Scan for the cell matching the given text and deliver its (x, y) coordinate at center. 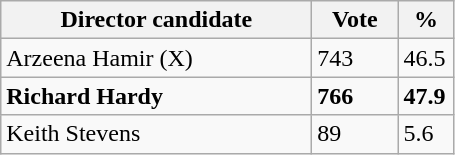
Richard Hardy (156, 96)
Arzeena Hamir (X) (156, 58)
5.6 (426, 134)
46.5 (426, 58)
Keith Stevens (156, 134)
743 (355, 58)
47.9 (426, 96)
89 (355, 134)
Director candidate (156, 20)
Vote (355, 20)
% (426, 20)
766 (355, 96)
